Determine the [X, Y] coordinate at the center of the cell enclosing the given text.  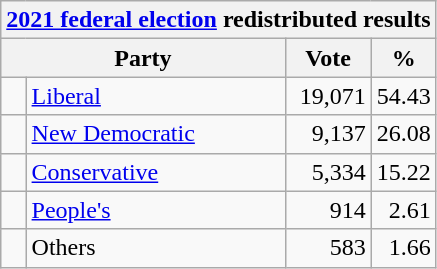
Liberal [156, 96]
54.43 [404, 96]
2021 federal election redistributed results [218, 20]
2.61 [404, 210]
Conservative [156, 172]
15.22 [404, 172]
Others [156, 248]
583 [328, 248]
26.08 [404, 134]
Vote [328, 58]
New Democratic [156, 134]
1.66 [404, 248]
19,071 [328, 96]
5,334 [328, 172]
% [404, 58]
People's [156, 210]
9,137 [328, 134]
914 [328, 210]
Party [143, 58]
